Return (X, Y) of the center of cell containing provided text 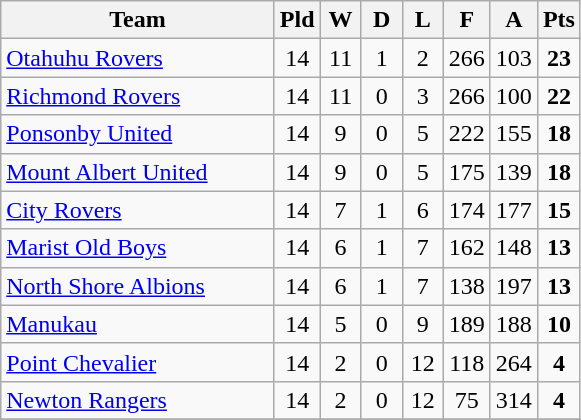
D (382, 20)
10 (558, 324)
F (466, 20)
Newton Rangers (138, 400)
Mount Albert United (138, 172)
264 (514, 362)
22 (558, 96)
Manukau (138, 324)
139 (514, 172)
155 (514, 134)
314 (514, 400)
Point Chevalier (138, 362)
A (514, 20)
Marist Old Boys (138, 248)
Ponsonby United (138, 134)
138 (466, 286)
W (340, 20)
75 (466, 400)
189 (466, 324)
Team (138, 20)
Pts (558, 20)
Pld (297, 20)
3 (422, 96)
148 (514, 248)
23 (558, 58)
L (422, 20)
City Rovers (138, 210)
162 (466, 248)
175 (466, 172)
103 (514, 58)
15 (558, 210)
222 (466, 134)
Otahuhu Rovers (138, 58)
118 (466, 362)
Richmond Rovers (138, 96)
174 (466, 210)
197 (514, 286)
177 (514, 210)
188 (514, 324)
100 (514, 96)
North Shore Albions (138, 286)
